Return [x, y] of the center of cell containing provided text 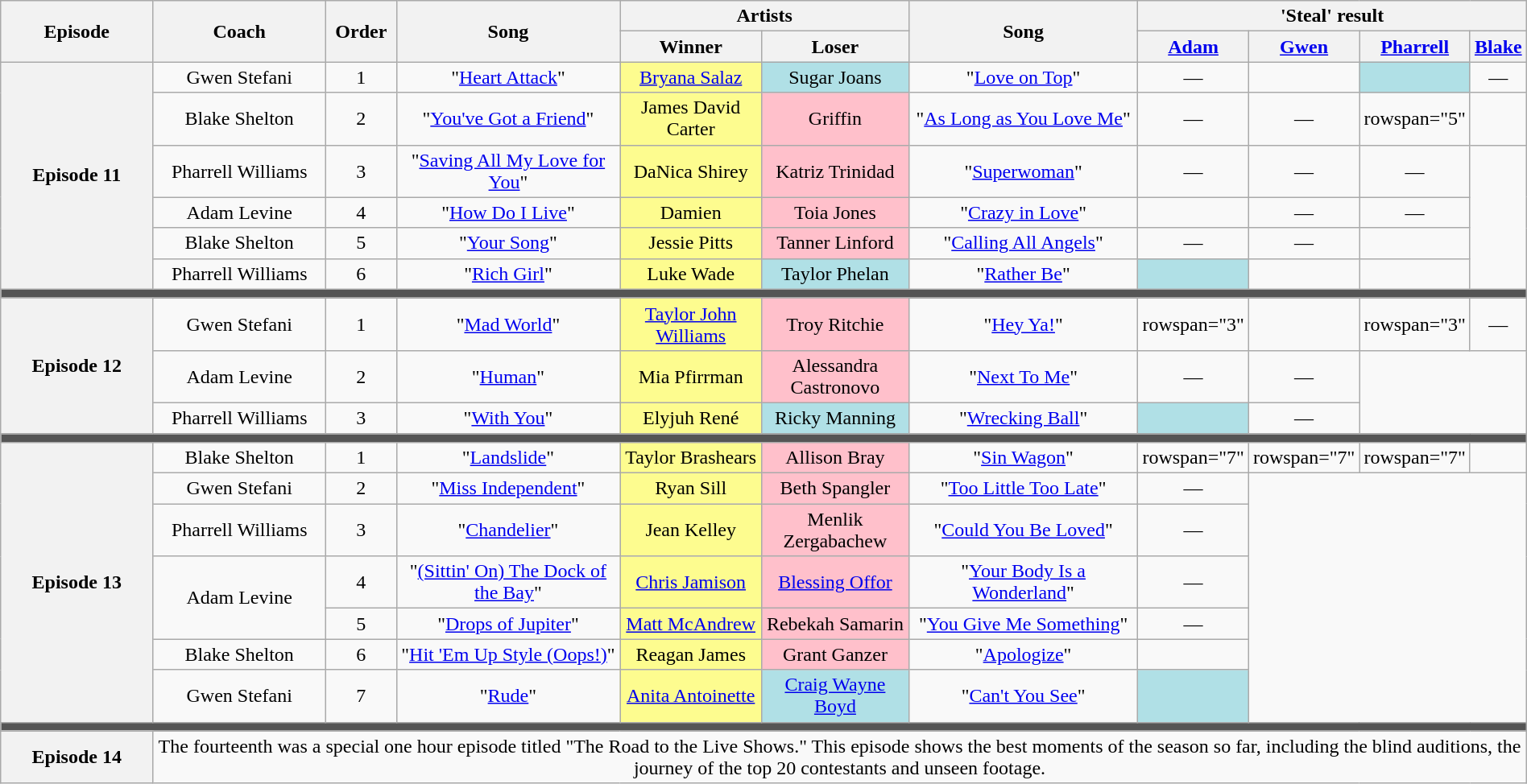
Jessie Pitts [691, 243]
"Superwoman" [1023, 171]
Episode 11 [77, 175]
Rebekah Samarin [834, 624]
"Love on Top" [1023, 77]
Pharrell [1415, 47]
"Rich Girl" [508, 274]
"As Long as You Love Me" [1023, 119]
Menlik Zergabachew [834, 530]
Damien [691, 213]
Artists [764, 16]
Blessing Offor [834, 583]
"You Give Me Something" [1023, 624]
"Landslide" [508, 458]
"Rather Be" [1023, 274]
Ricky Manning [834, 418]
"Your Song" [508, 243]
"Hit 'Em Up Style (Oops!)" [508, 654]
"Next To Me" [1023, 377]
rowspan="5" [1415, 119]
Anita Antoinette [691, 695]
"Chandelier" [508, 530]
7 [361, 695]
Tanner Linford [834, 243]
"Apologize" [1023, 654]
"Human" [508, 377]
Matt McAndrew [691, 624]
Episode 12 [77, 365]
"Too Little Too Late" [1023, 489]
Griffin [834, 119]
Toia Jones [834, 213]
Troy Ritchie [834, 324]
Elyjuh René [691, 418]
"Wrecking Ball" [1023, 418]
"Hey Ya!" [1023, 324]
Jean Kelley [691, 530]
Adam [1194, 47]
Sugar Joans [834, 77]
Taylor Phelan [834, 274]
Craig Wayne Boyd [834, 695]
"Your Body Is a Wonderland" [1023, 583]
Bryana Salaz [691, 77]
"Miss Independent" [508, 489]
Allison Bray [834, 458]
Episode 13 [77, 583]
Taylor John Williams [691, 324]
"Calling All Angels" [1023, 243]
Order [361, 31]
James David Carter [691, 119]
Alessandra Castronovo [834, 377]
"How Do I Live" [508, 213]
Blake [1498, 47]
"Rude" [508, 695]
DaNica Shirey [691, 171]
"(Sittin' On) The Dock of the Bay" [508, 583]
Beth Spangler [834, 489]
Loser [834, 47]
"Can't You See" [1023, 695]
Katriz Trinidad [834, 171]
Ryan Sill [691, 489]
Gwen [1304, 47]
"Could You Be Loved" [1023, 530]
Chris Jamison [691, 583]
Taylor Brashears [691, 458]
Grant Ganzer [834, 654]
"Saving All My Love for You" [508, 171]
"Sin Wagon" [1023, 458]
"Crazy in Love" [1023, 213]
Coach [240, 31]
Luke Wade [691, 274]
"Heart Attack" [508, 77]
Mia Pfirrman [691, 377]
Episode 14 [77, 757]
'Steal' result [1332, 16]
Winner [691, 47]
Episode [77, 31]
"You've Got a Friend" [508, 119]
Reagan James [691, 654]
"Mad World" [508, 324]
"With You" [508, 418]
"Drops of Jupiter" [508, 624]
